Scan for the cell matching the given text and deliver its [X, Y] coordinate at center. 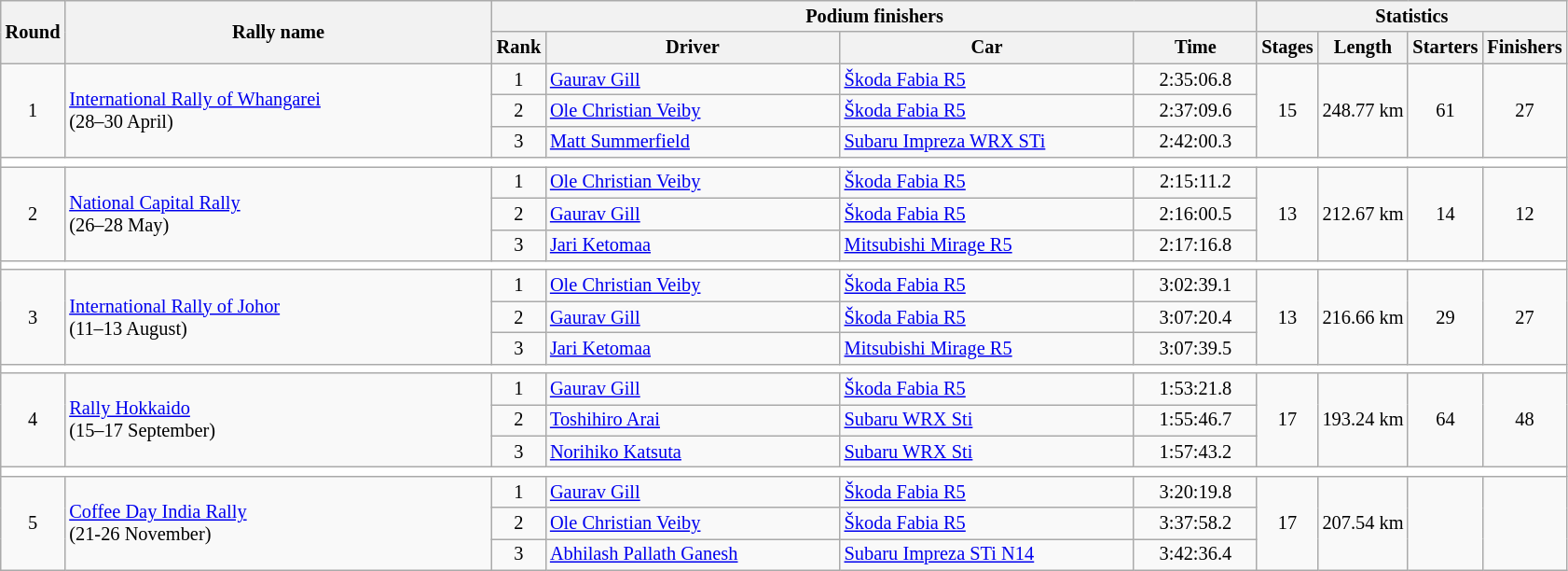
Podium finishers [874, 16]
48 [1524, 420]
Rally name [278, 32]
207.54 km [1363, 522]
Norihiko Katsuta [693, 452]
2:16:00.5 [1195, 214]
Toshihiro Arai [693, 420]
Stages [1286, 48]
Coffee Day India Rally(21-26 November) [278, 522]
Round [34, 32]
National Capital Rally(26–28 May) [278, 213]
Rally Hokkaido(15–17 September) [278, 420]
Time [1195, 48]
Finishers [1524, 48]
2:17:16.8 [1195, 245]
64 [1445, 420]
3:42:36.4 [1195, 554]
Abhilash Pallath Ganesh [693, 554]
Subaru Impreza WRX STi [987, 142]
15 [1286, 110]
14 [1445, 213]
Starters [1445, 48]
4 [34, 420]
1:53:21.8 [1195, 389]
61 [1445, 110]
Car [987, 48]
Driver [693, 48]
2:42:00.3 [1195, 142]
3:02:39.1 [1195, 285]
216.66 km [1363, 317]
3:37:58.2 [1195, 523]
1:57:43.2 [1195, 452]
3:07:39.5 [1195, 348]
1:55:46.7 [1195, 420]
12 [1524, 213]
248.77 km [1363, 110]
Rank [518, 48]
2:15:11.2 [1195, 182]
193.24 km [1363, 420]
2:35:06.8 [1195, 79]
Subaru Impreza STi N14 [987, 554]
3:07:20.4 [1195, 317]
29 [1445, 317]
5 [34, 522]
International Rally of Johor(11–13 August) [278, 317]
212.67 km [1363, 213]
Length [1363, 48]
Matt Summerfield [693, 142]
2:37:09.6 [1195, 110]
International Rally of Whangarei(28–30 April) [278, 110]
3:20:19.8 [1195, 492]
Statistics [1411, 16]
